Return the (x, y) coordinate for the center point of the cell that contains the specified text.  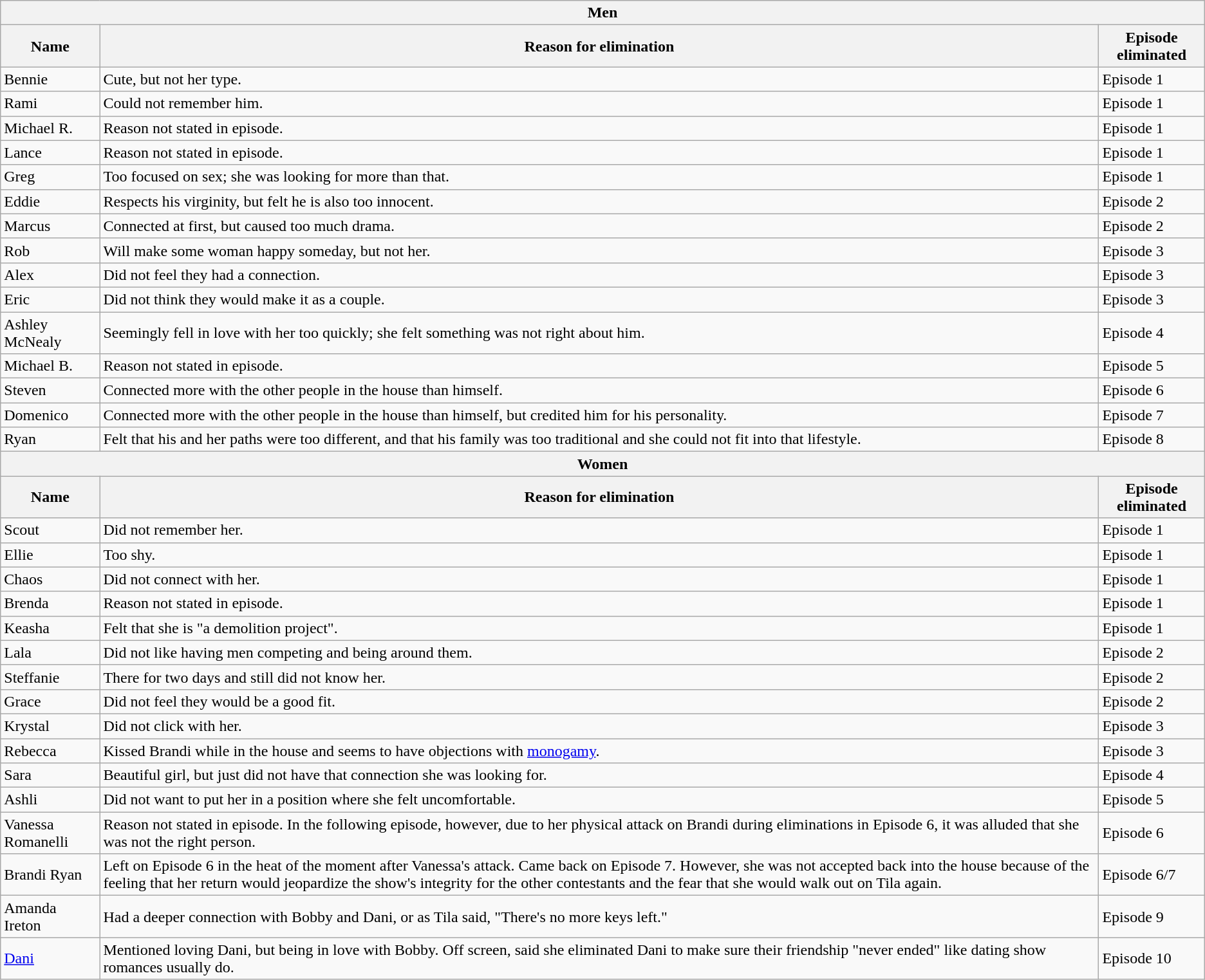
Felt that his and her paths were too different, and that his family was too traditional and she could not fit into that lifestyle. (599, 439)
Felt that she is "a demolition project". (599, 628)
Cute, but not her type. (599, 79)
Rob (50, 250)
Steven (50, 391)
Dani (50, 959)
Eddie (50, 201)
Vanessa Romanelli (50, 833)
Ashli (50, 800)
Domenico (50, 415)
Did not feel they had a connection. (599, 275)
Chaos (50, 579)
Amanda Ireton (50, 916)
Michael B. (50, 366)
Lance (50, 153)
Did not feel they would be a good fit. (599, 701)
Episode 9 (1152, 916)
Too focused on sex; she was looking for more than that. (599, 177)
Episode 7 (1152, 415)
Eric (50, 299)
Bennie (50, 79)
Respects his virginity, but felt he is also too innocent. (599, 201)
Did not click with her. (599, 726)
Did not want to put her in a position where she felt uncomfortable. (599, 800)
Episode 10 (1152, 959)
Did not think they would make it as a couple. (599, 299)
Episode 8 (1152, 439)
There for two days and still did not know her. (599, 677)
Scout (50, 530)
Rami (50, 104)
Could not remember him. (599, 104)
Women (602, 464)
Connected at first, but caused too much drama. (599, 226)
Rebecca (50, 751)
Alex (50, 275)
Brenda (50, 604)
Brandi Ryan (50, 875)
Ashley McNealy (50, 332)
Will make some woman happy someday, but not her. (599, 250)
Sara (50, 775)
Men (602, 13)
Lala (50, 652)
Kissed Brandi while in the house and seems to have objections with monogamy. (599, 751)
Connected more with the other people in the house than himself. (599, 391)
Did not connect with her. (599, 579)
Grace (50, 701)
Keasha (50, 628)
Did not like having men competing and being around them. (599, 652)
Marcus (50, 226)
Beautiful girl, but just did not have that connection she was looking for. (599, 775)
Greg (50, 177)
Did not remember her. (599, 530)
Ryan (50, 439)
Had a deeper connection with Bobby and Dani, or as Tila said, "There's no more keys left." (599, 916)
Steffanie (50, 677)
Seemingly fell in love with her too quickly; she felt something was not right about him. (599, 332)
Ellie (50, 555)
Episode 6/7 (1152, 875)
Krystal (50, 726)
Connected more with the other people in the house than himself, but credited him for his personality. (599, 415)
Too shy. (599, 555)
Michael R. (50, 128)
